Capture the cell that displays the provided text and extract its (x, y) central coordinate. 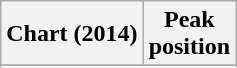
Chart (2014) (72, 34)
Peakposition (189, 34)
